Identify which cell holds the provided text, then report its [X, Y] central coordinate. 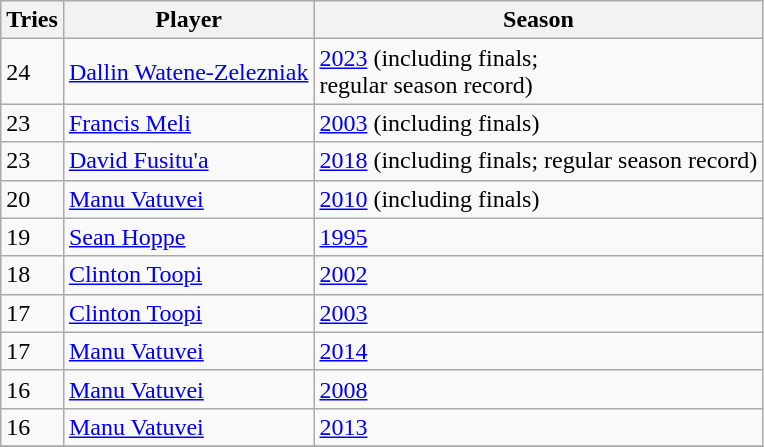
19 [32, 237]
2002 [538, 275]
18 [32, 275]
Sean Hoppe [188, 237]
Player [188, 20]
20 [32, 199]
2014 [538, 351]
2003 [538, 313]
2013 [538, 427]
David Fusitu'a [188, 161]
2008 [538, 389]
2003 (including finals) [538, 123]
2023 (including finals;regular season record) [538, 72]
24 [32, 72]
2010 (including finals) [538, 199]
Francis Meli [188, 123]
1995 [538, 237]
Dallin Watene-Zelezniak [188, 72]
Tries [32, 20]
Season [538, 20]
2018 (including finals; regular season record) [538, 161]
